Provide the (X, Y) coordinate of the cell's center where the given text is located.  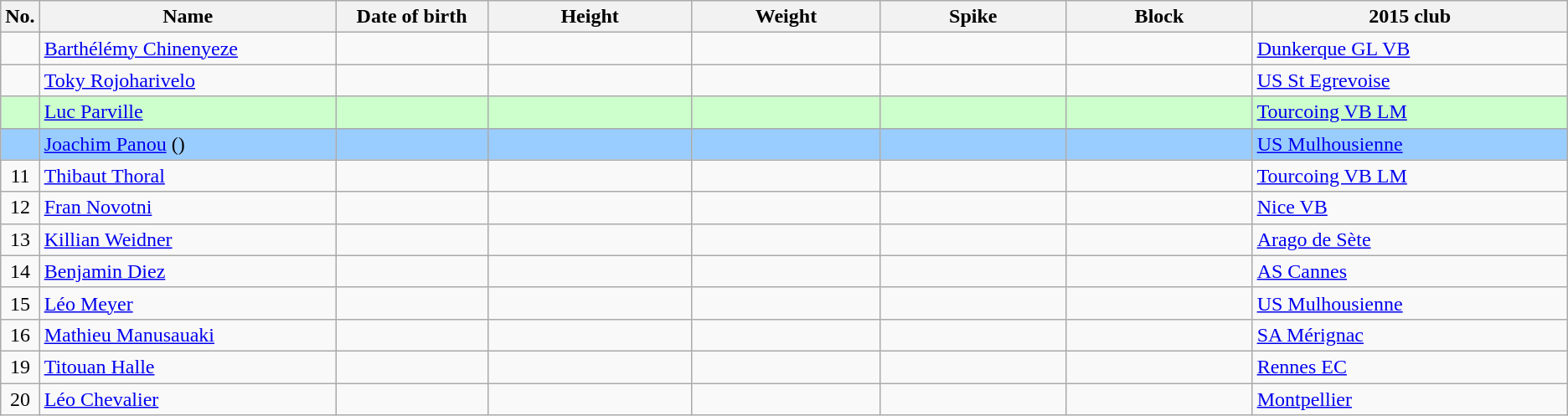
Weight (786, 17)
Benjamin Diez (188, 271)
Thibaut Thoral (188, 176)
19 (20, 367)
20 (20, 399)
Barthélémy Chinenyeze (188, 49)
Arago de Sète (1410, 239)
13 (20, 239)
SA Mérignac (1410, 335)
Léo Chevalier (188, 399)
11 (20, 176)
2015 club (1410, 17)
Spike (973, 17)
AS Cannes (1410, 271)
Dunkerque GL VB (1410, 49)
No. (20, 17)
15 (20, 303)
Height (590, 17)
Toky Rojoharivelo (188, 80)
16 (20, 335)
Killian Weidner (188, 239)
14 (20, 271)
Date of birth (412, 17)
Léo Meyer (188, 303)
Name (188, 17)
Block (1159, 17)
US St Egrevoise (1410, 80)
12 (20, 208)
Luc Parville (188, 112)
Joachim Panou () (188, 144)
Mathieu Manusauaki (188, 335)
Fran Novotni (188, 208)
Rennes EC (1410, 367)
Titouan Halle (188, 367)
Nice VB (1410, 208)
Montpellier (1410, 399)
